Detect which cell encompasses the target text, then output its (X, Y) center coordinate. 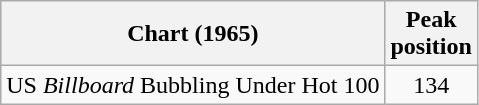
134 (431, 85)
Peakposition (431, 34)
US Billboard Bubbling Under Hot 100 (193, 85)
Chart (1965) (193, 34)
